From the cell containing the given text, extract its center point as (X, Y) coordinate. 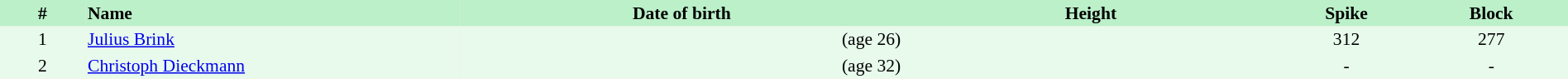
Height (1090, 13)
(age 32) (681, 66)
Block (1491, 13)
Name (273, 13)
312 (1346, 40)
277 (1491, 40)
2 (43, 66)
1 (43, 40)
Christoph Dieckmann (273, 66)
Date of birth (681, 13)
Spike (1346, 13)
(age 26) (681, 40)
# (43, 13)
Julius Brink (273, 40)
